From the cell containing the given text, extract its center point as [x, y] coordinate. 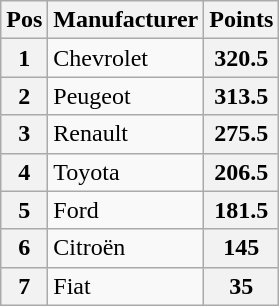
275.5 [242, 134]
3 [24, 134]
6 [24, 248]
2 [24, 96]
Points [242, 20]
7 [24, 286]
Pos [24, 20]
Peugeot [126, 96]
206.5 [242, 172]
5 [24, 210]
Renault [126, 134]
320.5 [242, 58]
Citroën [126, 248]
Manufacturer [126, 20]
Fiat [126, 286]
313.5 [242, 96]
Chevrolet [126, 58]
Ford [126, 210]
Toyota [126, 172]
145 [242, 248]
181.5 [242, 210]
1 [24, 58]
4 [24, 172]
35 [242, 286]
